From the cell containing the given text, extract its center point as [X, Y] coordinate. 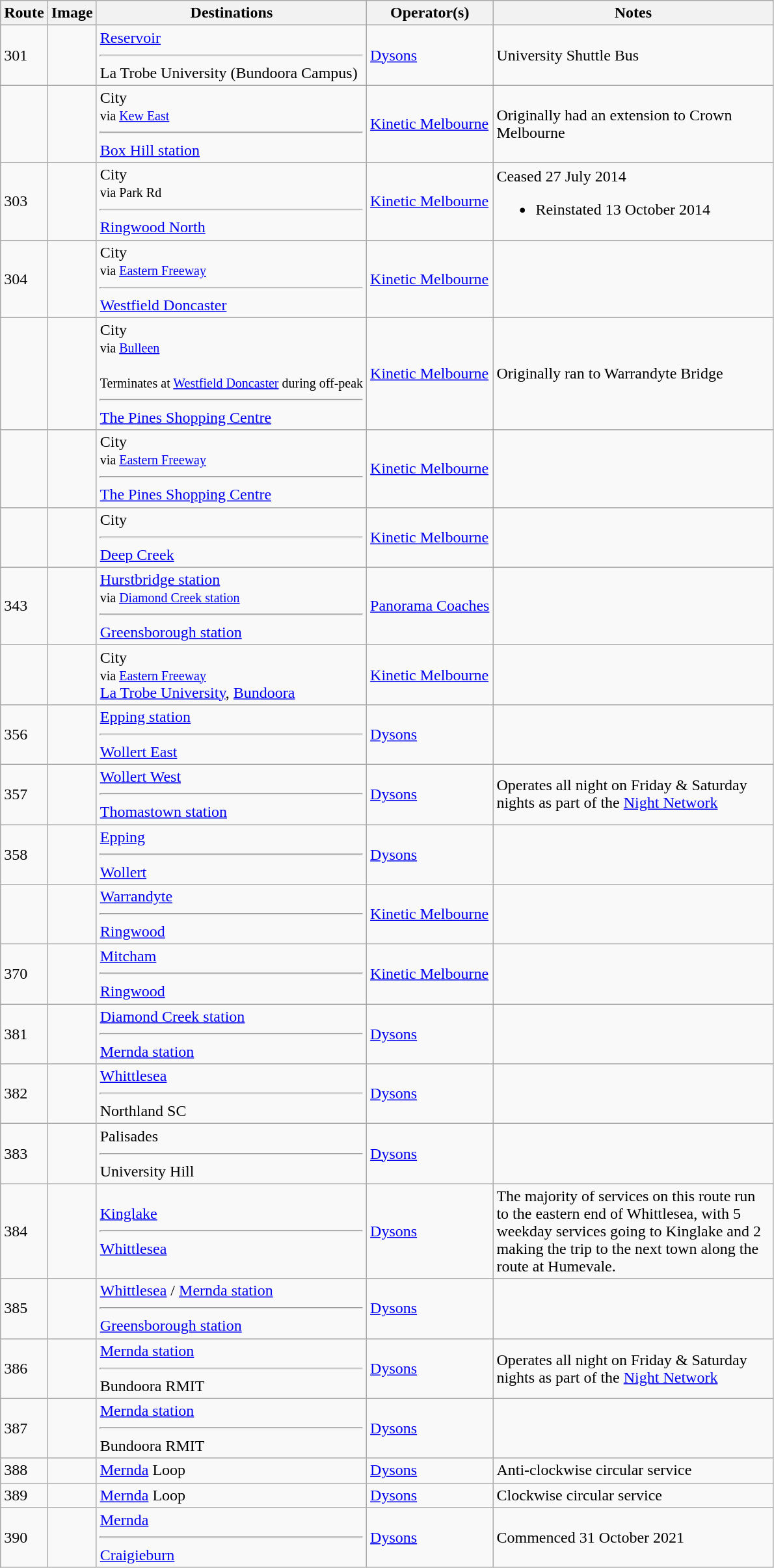
University Shuttle Bus [634, 55]
303 [24, 202]
Operator(s) [430, 13]
Diamond Creek stationMernda station [232, 1034]
EppingWollert [232, 855]
Wollert WestThomastown station [232, 794]
383 [24, 1154]
382 [24, 1094]
384 [24, 1231]
Cityvia Eastern FreewayLa Trobe University, Bundoora [232, 674]
385 [24, 1309]
Notes [634, 13]
Cityvia Eastern FreewayWestfield Doncaster [232, 278]
304 [24, 278]
Clockwise circular service [634, 1495]
KinglakeWhittlesea [232, 1231]
388 [24, 1470]
Originally had an extension to Crown Melbourne [634, 124]
CityDeep Creek [232, 537]
Epping stationWollert East [232, 734]
390 [24, 1537]
386 [24, 1368]
356 [24, 734]
Cityvia Park RdRingwood North [232, 202]
MitchamRingwood [232, 974]
Hurstbridge stationvia Diamond Creek stationGreensborough station [232, 606]
Cityvia Kew EastBox Hill station [232, 124]
389 [24, 1495]
WhittleseaNorthland SC [232, 1094]
PalisadesUniversity Hill [232, 1154]
387 [24, 1428]
Whittlesea / Mernda stationGreensborough station [232, 1309]
Cityvia Eastern FreewayThe Pines Shopping Centre [232, 468]
Panorama Coaches [430, 606]
MerndaCraigieburn [232, 1537]
Ceased 27 July 2014Reinstated 13 October 2014 [634, 202]
357 [24, 794]
358 [24, 855]
Anti-clockwise circular service [634, 1470]
Destinations [232, 13]
301 [24, 55]
Commenced 31 October 2021 [634, 1537]
ReservoirLa Trobe University (Bundoora Campus) [232, 55]
381 [24, 1034]
Image [72, 13]
370 [24, 974]
Cityvia BulleenTerminates at Westfield Doncaster during off-peakThe Pines Shopping Centre [232, 373]
Route [24, 13]
WarrandyteRingwood [232, 914]
343 [24, 606]
Originally ran to Warrandyte Bridge [634, 373]
